Search for the cell housing the specified text and yield its (x, y) center coordinate. 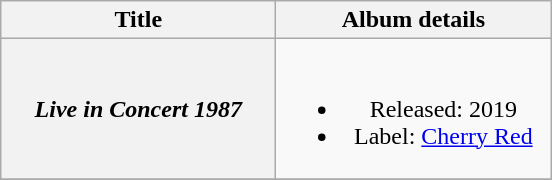
Title (138, 20)
Album details (414, 20)
Released: 2019Label: Cherry Red (414, 109)
Live in Concert 1987 (138, 109)
